Identify which cell holds the provided text, then report its [X, Y] central coordinate. 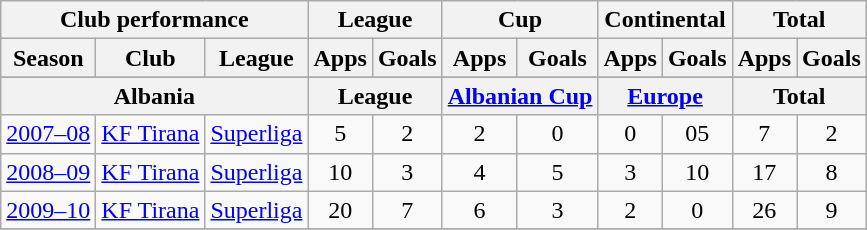
4 [480, 172]
17 [764, 172]
Cup [520, 20]
9 [832, 210]
Continental [665, 20]
Club [150, 58]
Albania [154, 96]
Europe [665, 96]
8 [832, 172]
05 [697, 134]
2007–08 [48, 134]
Club performance [154, 20]
2009–10 [48, 210]
20 [340, 210]
26 [764, 210]
Season [48, 58]
6 [480, 210]
2008–09 [48, 172]
Albanian Cup [520, 96]
